Search for the cell housing the specified text and yield its (x, y) center coordinate. 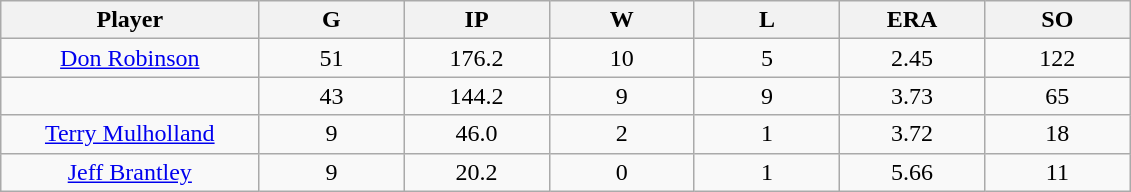
10 (622, 58)
2.45 (912, 58)
ERA (912, 20)
3.73 (912, 96)
20.2 (476, 172)
11 (1058, 172)
122 (1058, 58)
2 (622, 134)
5.66 (912, 172)
IP (476, 20)
5 (766, 58)
Don Robinson (130, 58)
Jeff Brantley (130, 172)
Player (130, 20)
65 (1058, 96)
144.2 (476, 96)
3.72 (912, 134)
L (766, 20)
Terry Mulholland (130, 134)
W (622, 20)
G (332, 20)
SO (1058, 20)
46.0 (476, 134)
43 (332, 96)
0 (622, 172)
18 (1058, 134)
51 (332, 58)
176.2 (476, 58)
